Provide the (X, Y) coordinate of the cell's center where the given text is located.  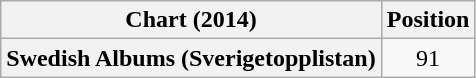
Swedish Albums (Sverigetopplistan) (191, 58)
Chart (2014) (191, 20)
Position (428, 20)
91 (428, 58)
